Detect which cell encompasses the target text, then output its (X, Y) center coordinate. 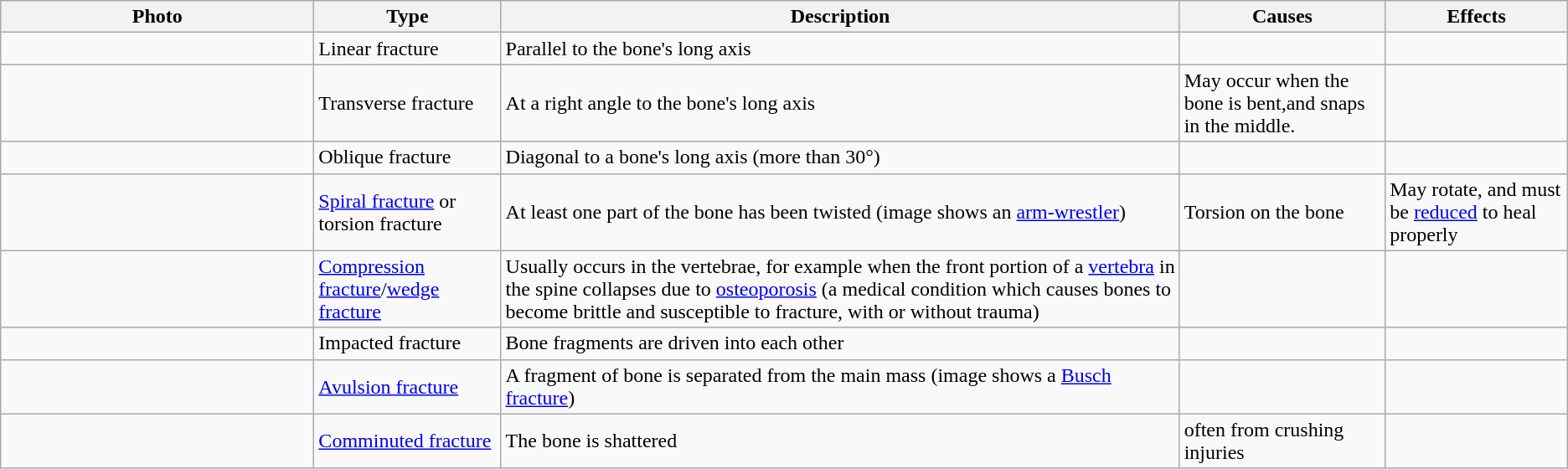
Parallel to the bone's long axis (840, 49)
Effects (1477, 17)
Spiral fracture or torsion fracture (407, 212)
Causes (1282, 17)
Type (407, 17)
Bone fragments are driven into each other (840, 343)
At least one part of the bone has been twisted (image shows an arm-wrestler) (840, 212)
May rotate, and must be reduced to heal properly (1477, 212)
At a right angle to the bone's long axis (840, 103)
Transverse fracture (407, 103)
Avulsion fracture (407, 387)
Impacted fracture (407, 343)
Linear fracture (407, 49)
often from crushing injuries (1282, 441)
May occur when the bone is bent,and snaps in the middle. (1282, 103)
The bone is shattered (840, 441)
Torsion on the bone (1282, 212)
Comminuted fracture (407, 441)
Photo (157, 17)
Diagonal to a bone's long axis (more than 30°) (840, 157)
Description (840, 17)
Oblique fracture (407, 157)
A fragment of bone is separated from the main mass (image shows a Busch fracture) (840, 387)
Compression fracture/wedge fracture (407, 289)
